For the text-containing cell, return its midpoint in (x, y) coordinate format. 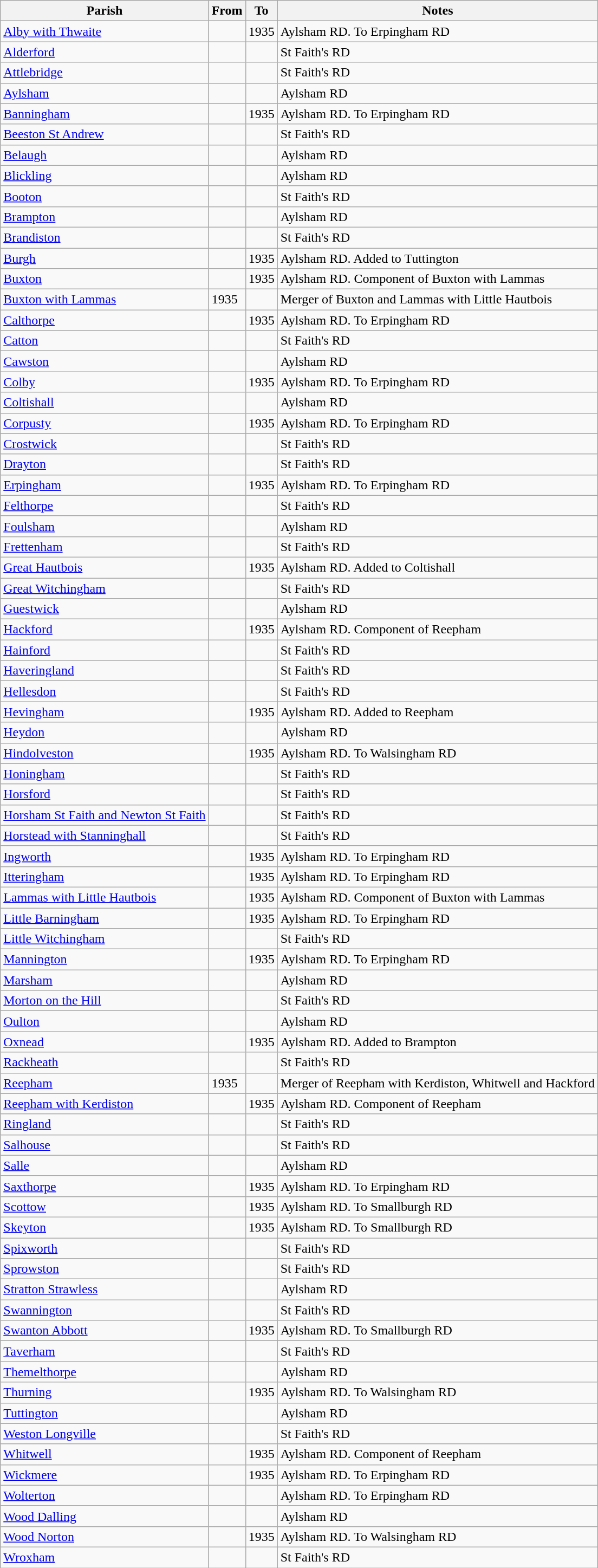
Mannington (105, 960)
Hevingham (105, 712)
Aylsham (105, 93)
Horstead with Stanninghall (105, 835)
Foulsham (105, 526)
Calthorpe (105, 320)
Attlebridge (105, 73)
Horsham St Faith and Newton St Faith (105, 815)
Drayton (105, 464)
Aylsham RD. Added to Coltishall (438, 567)
Little Witchingham (105, 939)
Guestwick (105, 609)
Saxthorpe (105, 1186)
Burgh (105, 258)
Frettenham (105, 547)
Taverham (105, 1351)
Salhouse (105, 1145)
Hainford (105, 650)
Brampton (105, 217)
Hackford (105, 630)
Corpusty (105, 423)
Rackheath (105, 1062)
Crostwick (105, 444)
Marsham (105, 980)
Oulton (105, 1021)
Parish (105, 11)
Morton on the Hill (105, 1001)
Wroxham (105, 1557)
Wolterton (105, 1495)
Merger of Reepham with Kerdiston, Whitwell and Hackford (438, 1083)
Reepham (105, 1083)
Great Hautbois (105, 567)
From (227, 11)
Coltishall (105, 403)
Wood Norton (105, 1537)
Itteringham (105, 877)
Felthorpe (105, 506)
Alderford (105, 52)
Aylsham RD. Added to Brampton (438, 1042)
Catton (105, 341)
Buxton (105, 279)
Stratton Strawless (105, 1290)
Buxton with Lammas (105, 300)
Cawston (105, 361)
Wickmere (105, 1475)
Weston Longville (105, 1434)
Skeyton (105, 1227)
Heydon (105, 733)
Ingworth (105, 856)
Swannington (105, 1310)
Sprowston (105, 1269)
Themelthorpe (105, 1372)
Swanton Abbott (105, 1331)
Thurning (105, 1392)
Lammas with Little Hautbois (105, 897)
Colby (105, 382)
Spixworth (105, 1248)
Blickling (105, 176)
Tuttington (105, 1413)
Oxnead (105, 1042)
Beeston St Andrew (105, 134)
Hellesdon (105, 691)
Ringland (105, 1124)
Wood Dalling (105, 1516)
Whitwell (105, 1454)
Brandiston (105, 237)
Scottow (105, 1207)
Aylsham RD. Added to Tuttington (438, 258)
Horsford (105, 794)
Booton (105, 196)
Reepham with Kerdiston (105, 1104)
Aylsham RD. Added to Reepham (438, 712)
Merger of Buxton and Lammas with Little Hautbois (438, 300)
Honingham (105, 774)
Hindolveston (105, 753)
Haveringland (105, 671)
Salle (105, 1165)
Little Barningham (105, 918)
To (261, 11)
Erpingham (105, 485)
Banningham (105, 114)
Notes (438, 11)
Great Witchingham (105, 588)
Belaugh (105, 155)
Alby with Thwaite (105, 31)
